Output the (x, y) coordinate of the center of the cell containing the given text.  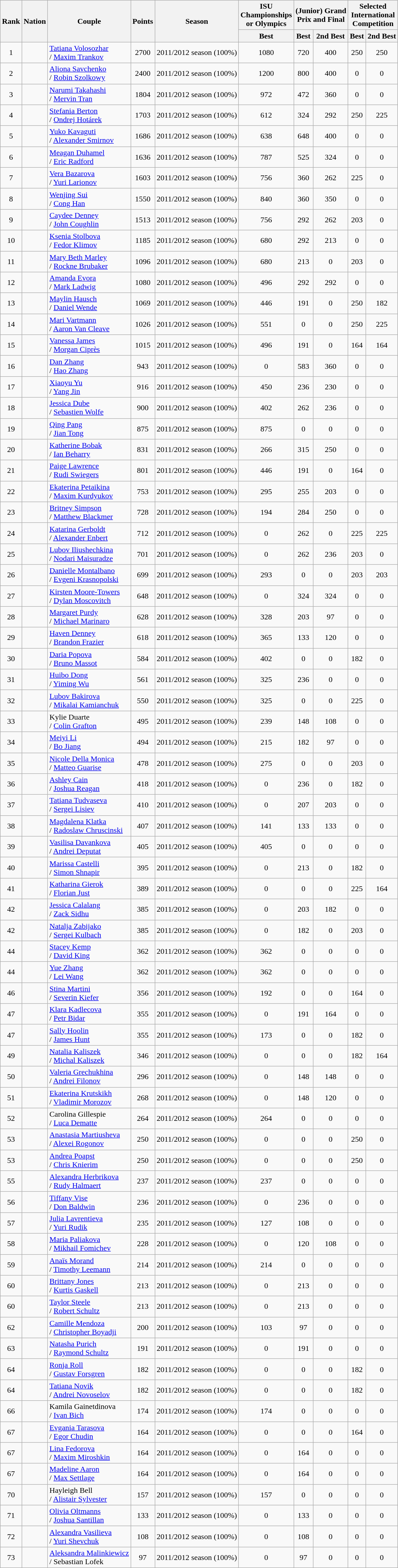
840 (266, 199)
Vera Bazarova / Yuri Larionov (89, 178)
32 (11, 700)
Dan Zhang / Hao Zhang (89, 366)
33 (11, 722)
Ekaterina Petaikina / Maxim Kurdyukov (89, 492)
Lubov Bakirova / Mikalai Kamianchuk (89, 700)
200 (143, 1327)
1026 (143, 324)
Stacey Kemp / David King (89, 952)
127 (266, 1223)
293 (266, 575)
Andrea Poapst / Chris Knierim (89, 1160)
900 (143, 408)
Lina Fedorova / Maxim Miroshkin (89, 1453)
39 (11, 847)
1 (11, 53)
495 (143, 722)
46 (11, 993)
1513 (143, 220)
Paige Lawrence / Rudi Swiegers (89, 470)
8 (11, 199)
943 (143, 366)
Wenjing Sui / Cong Han (89, 199)
Madeline Aaron / Max Settlage (89, 1474)
35 (11, 763)
36 (11, 784)
Stefania Berton / Ondrej Hotárek (89, 115)
Huibo Dong / Yiming Wu (89, 680)
525 (303, 157)
Magdalena Klatka / Radoslaw Chruscinski (89, 826)
Kirsten Moore-Towers / Dylan Moscovitch (89, 596)
284 (303, 512)
57 (11, 1223)
Katherine Bobak / Ian Beharry (89, 450)
12 (11, 283)
228 (143, 1244)
Anaïs Morand / Timothy Leemann (89, 1264)
192 (266, 993)
18 (11, 408)
11 (11, 261)
20 (11, 450)
24 (11, 533)
1603 (143, 178)
472 (303, 94)
Alexandra Herbrikova / Rudy Halmaert (89, 1181)
Marissa Castelli / Simon Shnapir (89, 867)
410 (143, 805)
2400 (143, 73)
315 (303, 450)
Brittany Jones / Kurtis Gaskell (89, 1286)
Natalia Kaliszek / Michal Kaliszek (89, 1056)
72 (11, 1536)
73 (11, 1557)
Ronja Roll / Gustav Forsgren (89, 1369)
418 (143, 784)
230 (330, 387)
239 (266, 722)
1015 (143, 345)
Amanda Evora / Mark Ladwig (89, 283)
34 (11, 742)
Lubov Iliushechkina / Nodari Maisuradze (89, 554)
Katarina Gerboldt / Alexander Enbert (89, 533)
295 (266, 492)
Ekaterina Krutskikh / Vladimir Morozov (89, 1097)
Katharina Gierok / Florian Just (89, 889)
59 (11, 1264)
Taylor Steele / Robert Schultz (89, 1307)
14 (11, 324)
1703 (143, 115)
62 (11, 1327)
Jessica Dube / Sebastien Wolfe (89, 408)
Danielle Montalbano / Evgeni Krasnopolski (89, 575)
25 (11, 554)
Mari Vartmann / Aaron Van Cleave (89, 324)
66 (11, 1411)
Klara Kadlecova / Petr Bidar (89, 1014)
Caydee Denney / John Coughlin (89, 220)
Natasha Purich / Raymond Schultz (89, 1349)
1185 (143, 240)
Narumi Takahashi / Mervin Tran (89, 94)
Tatiana Novik / Andrei Novoselov (89, 1390)
55 (11, 1181)
699 (143, 575)
638 (266, 136)
Qing Pang / Jian Tong (89, 429)
268 (143, 1097)
Couple (89, 21)
Meiyi Li / Bo Jiang (89, 742)
550 (143, 700)
Rank (11, 21)
407 (143, 826)
551 (266, 324)
255 (303, 492)
Carolina Gillespie / Luca Dematte (89, 1119)
2700 (143, 53)
831 (143, 450)
56 (11, 1202)
478 (143, 763)
Mary Beth Marley / Rockne Brubaker (89, 261)
7 (11, 178)
Aleksandra Malinkiewicz / Sebastian Lofek (89, 1557)
Tatiana Volosozhar / Maxim Trankov (89, 53)
ISU Championships or Olympics (266, 15)
Xiaoyu Yu / Yang Jin (89, 387)
21 (11, 470)
5 (11, 136)
Natalja Zabijako / Sergei Kulbach (89, 930)
1069 (143, 303)
49 (11, 1056)
10 (11, 240)
3 (11, 94)
30 (11, 659)
22 (11, 492)
Yue Zhang / Lei Wang (89, 972)
Maria Paliakova / Mikhail Fomichev (89, 1244)
2 (11, 73)
71 (11, 1516)
29 (11, 638)
712 (143, 533)
612 (266, 115)
Alexandra Vasilieva / Yuri Shevchuk (89, 1536)
296 (143, 1077)
Camille Mendoza / Christopher Boyadji (89, 1327)
1686 (143, 136)
972 (266, 94)
561 (143, 680)
Haven Denney / Brandon Frazier (89, 638)
58 (11, 1244)
17 (11, 387)
1096 (143, 261)
38 (11, 826)
103 (266, 1327)
4 (11, 115)
494 (143, 742)
801 (143, 470)
16 (11, 366)
50 (11, 1077)
Anastasia Martiusheva / Alexei Rogonov (89, 1139)
365 (266, 638)
31 (11, 680)
Aliona Savchenko / Robin Szolkowy (89, 73)
52 (11, 1119)
Jessica Calalang / Zack Sidhu (89, 909)
356 (143, 993)
194 (266, 512)
395 (143, 867)
Maylin Hausch / Daniel Wende (89, 303)
Sally Hoolin / James Hunt (89, 1035)
628 (143, 617)
Julia Lavrentieva / Yuri Rudik (89, 1223)
728 (143, 512)
328 (266, 617)
Vasilisa Davankova / Andrei Deputat (89, 847)
28 (11, 617)
583 (303, 366)
Tiffany Vise / Don Baldwin (89, 1202)
266 (266, 450)
1550 (143, 199)
9 (11, 220)
Yuko Kavaguti / Alexander Smirnov (89, 136)
Ashley Cain / Joshua Reagan (89, 784)
Kamila Gainetdinova / Ivan Bich (89, 1411)
19 (11, 429)
Britney Simpson / Matthew Blackmer (89, 512)
Vanessa James / Morgan Ciprès (89, 345)
51 (11, 1097)
787 (266, 157)
41 (11, 889)
Season (197, 21)
Margaret Purdy / Michael Marinaro (89, 617)
1636 (143, 157)
63 (11, 1349)
701 (143, 554)
207 (303, 805)
(Junior) Grand Prix and Final (321, 15)
215 (266, 742)
37 (11, 805)
618 (143, 638)
Selected International Competition (373, 15)
70 (11, 1494)
Points (143, 21)
27 (11, 596)
450 (266, 387)
Stina Martini / Severin Kiefer (89, 993)
Kylie Duarte / Colin Grafton (89, 722)
Daria Popova / Bruno Massot (89, 659)
13 (11, 303)
1200 (266, 73)
389 (143, 889)
Valeria Grechukhina / Andrei Filonov (89, 1077)
Nation (35, 21)
346 (143, 1056)
40 (11, 867)
23 (11, 512)
584 (143, 659)
173 (266, 1035)
753 (143, 492)
Tatiana Tudvaseva / Sergei Lisiev (89, 805)
Nicole Della Monica / Matteo Guarise (89, 763)
275 (266, 763)
800 (303, 73)
720 (303, 53)
141 (266, 826)
Hayleigh Bell / Alistair Sylvester (89, 1494)
916 (143, 387)
Ksenia Stolbova / Fedor Klimov (89, 240)
6 (11, 157)
Meagan Duhamel / Eric Radford (89, 157)
350 (330, 199)
Evgania Tarasova / Egor Chudin (89, 1432)
26 (11, 575)
1804 (143, 94)
Olivia Oltmanns / Joshua Santillan (89, 1516)
15 (11, 345)
235 (143, 1223)
